Provide the [x, y] coordinate of the cell's center where the given text is located.  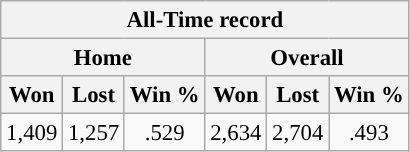
.529 [164, 133]
Overall [307, 58]
2,704 [298, 133]
.493 [369, 133]
Home [103, 58]
All-Time record [205, 20]
1,409 [32, 133]
1,257 [94, 133]
2,634 [236, 133]
